Extract the (X, Y) coordinate from the center of the cell holding the provided text.  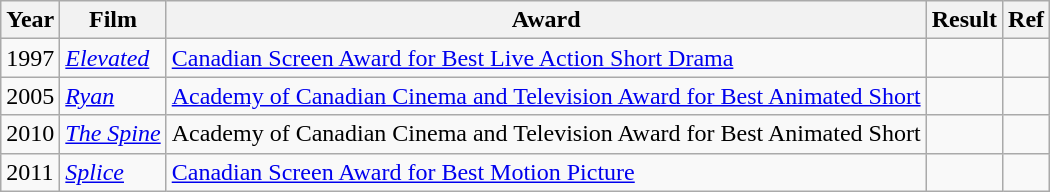
1997 (30, 58)
Canadian Screen Award for Best Motion Picture (546, 172)
Elevated (113, 58)
Award (546, 20)
Splice (113, 172)
Ref (1026, 20)
Result (964, 20)
Film (113, 20)
Ryan (113, 96)
2005 (30, 96)
2011 (30, 172)
The Spine (113, 134)
Year (30, 20)
2010 (30, 134)
Canadian Screen Award for Best Live Action Short Drama (546, 58)
